Return (X, Y) of the center of cell containing provided text 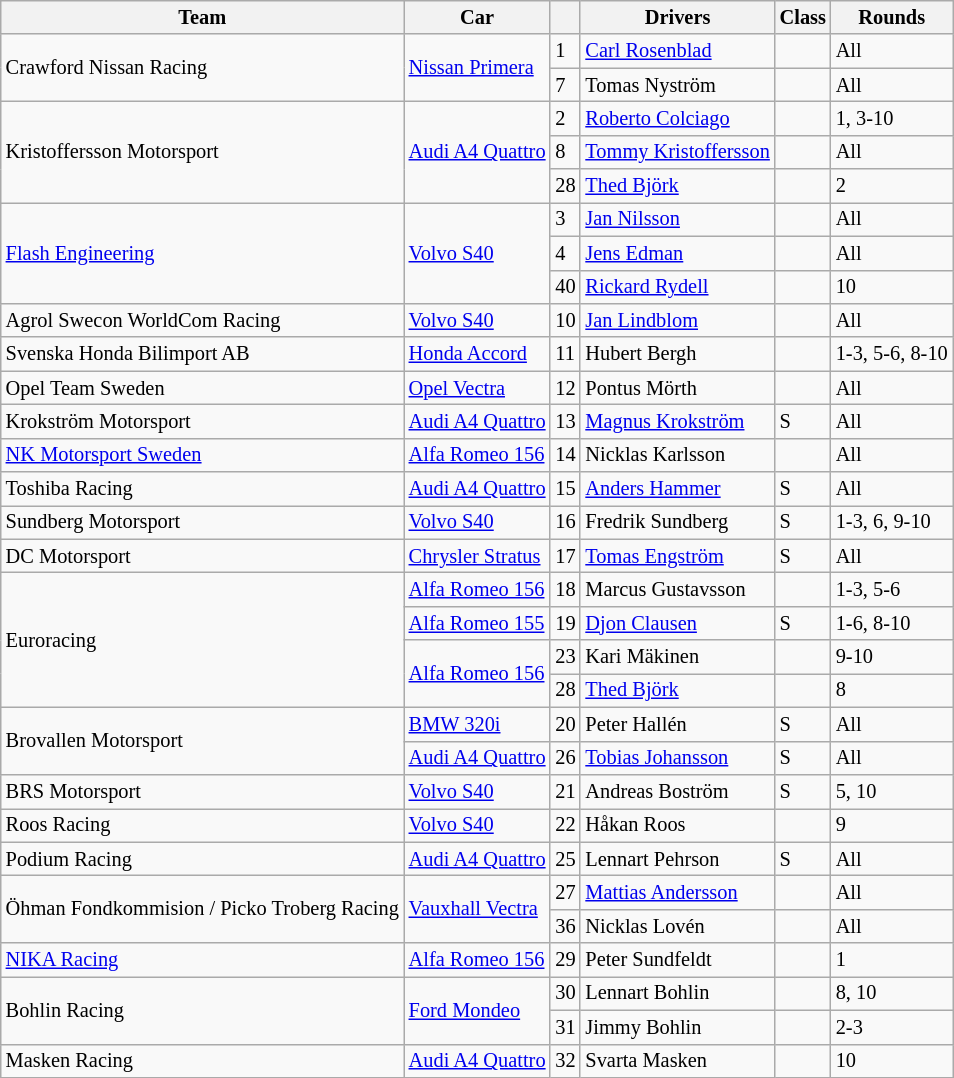
Svarta Masken (677, 1061)
Svenska Honda Bilimport AB (202, 354)
Tomas Engström (677, 556)
15 (565, 489)
29 (565, 960)
Öhman Fondkommision / Picko Troberg Racing (202, 908)
Vauxhall Vectra (478, 908)
Pontus Mörth (677, 388)
Crawford Nissan Racing (202, 68)
19 (565, 623)
Djon Clausen (677, 623)
NK Motorsport Sweden (202, 455)
9-10 (892, 657)
Peter Sundfeldt (677, 960)
Toshiba Racing (202, 489)
Anders Hammer (677, 489)
Chrysler Stratus (478, 556)
DC Motorsport (202, 556)
Jan Lindblom (677, 320)
Rounds (892, 17)
Ford Mondeo (478, 1010)
Podium Racing (202, 859)
23 (565, 657)
Sundberg Motorsport (202, 522)
40 (565, 287)
Krokström Motorsport (202, 421)
13 (565, 421)
Nicklas Karlsson (677, 455)
Jimmy Bohlin (677, 1027)
Lennart Bohlin (677, 993)
8, 10 (892, 993)
Class (803, 17)
7 (565, 85)
Roberto Colciago (677, 118)
Marcus Gustavsson (677, 589)
Bohlin Racing (202, 1010)
4 (565, 253)
26 (565, 758)
18 (565, 589)
31 (565, 1027)
9 (892, 825)
5, 10 (892, 791)
21 (565, 791)
Opel Team Sweden (202, 388)
32 (565, 1061)
Magnus Krokström (677, 421)
Car (478, 17)
BMW 320i (478, 724)
1-3, 5-6 (892, 589)
Nissan Primera (478, 68)
Agrol Swecon WorldCom Racing (202, 320)
BRS Motorsport (202, 791)
3 (565, 219)
2-3 (892, 1027)
Peter Hallén (677, 724)
1, 3-10 (892, 118)
1-3, 5-6, 8-10 (892, 354)
Flash Engineering (202, 252)
Brovallen Motorsport (202, 740)
Kristoffersson Motorsport (202, 152)
Mattias Andersson (677, 892)
12 (565, 388)
Nicklas Lovén (677, 926)
Jens Edman (677, 253)
Team (202, 17)
Jan Nilsson (677, 219)
17 (565, 556)
25 (565, 859)
30 (565, 993)
Andreas Boström (677, 791)
Tommy Kristoffersson (677, 152)
Tomas Nyström (677, 85)
22 (565, 825)
Euroracing (202, 640)
Masken Racing (202, 1061)
Honda Accord (478, 354)
Rickard Rydell (677, 287)
Opel Vectra (478, 388)
36 (565, 926)
Roos Racing (202, 825)
Kari Mäkinen (677, 657)
NIKA Racing (202, 960)
Lennart Pehrson (677, 859)
1-3, 6, 9-10 (892, 522)
16 (565, 522)
Hubert Bergh (677, 354)
Carl Rosenblad (677, 51)
Alfa Romeo 155 (478, 623)
Drivers (677, 17)
1-6, 8-10 (892, 623)
11 (565, 354)
27 (565, 892)
Håkan Roos (677, 825)
Tobias Johansson (677, 758)
14 (565, 455)
Fredrik Sundberg (677, 522)
20 (565, 724)
